Detect which cell encompasses the target text, then output its [x, y] center coordinate. 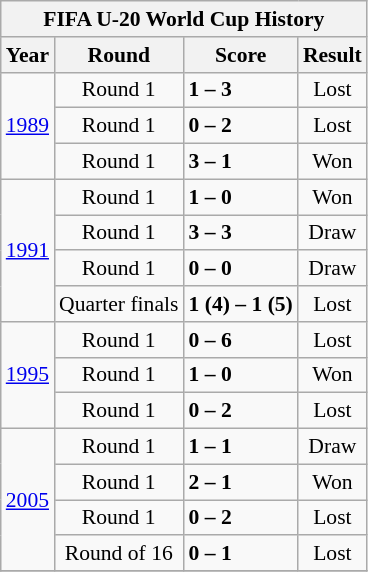
Score [240, 55]
Year [28, 55]
0 – 1 [240, 554]
0 – 0 [240, 269]
Quarter finals [118, 304]
FIFA U-20 World Cup History [184, 19]
3 – 3 [240, 233]
3 – 1 [240, 162]
1 – 3 [240, 90]
2 – 1 [240, 482]
1991 [28, 250]
1989 [28, 126]
0 – 6 [240, 340]
Round [118, 55]
Result [332, 55]
2005 [28, 500]
1 – 1 [240, 447]
Round of 16 [118, 554]
1 (4) – 1 (5) [240, 304]
1995 [28, 376]
